Extract the (X, Y) coordinate from the center of the cell holding the provided text.  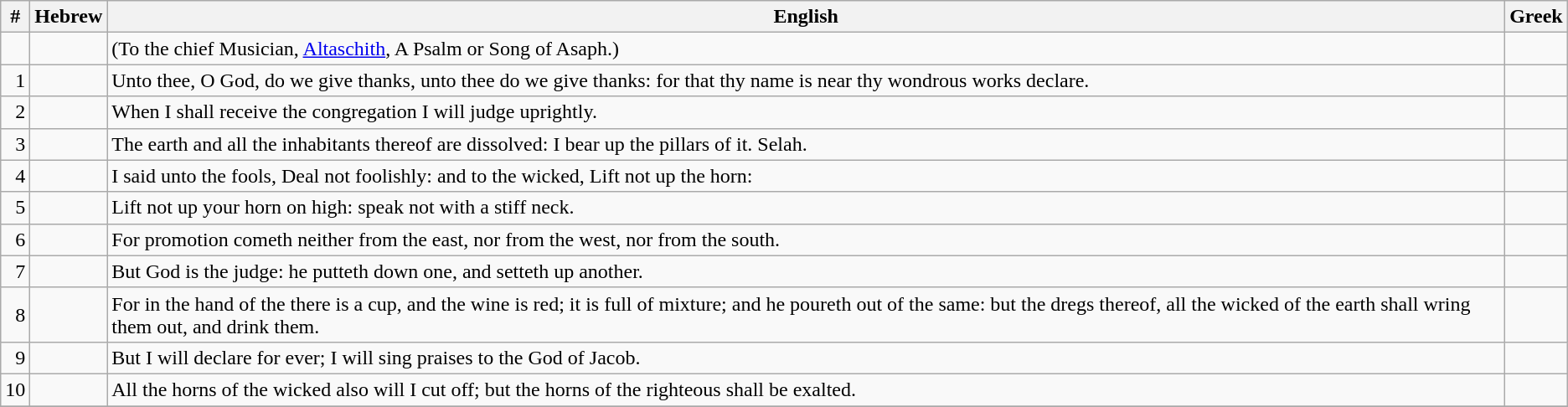
The earth and all the inhabitants thereof are dissolved: I bear up the pillars of it. Selah. (806, 144)
2 (15, 112)
Greek (1536, 17)
Hebrew (69, 17)
1 (15, 80)
9 (15, 358)
Lift not up your horn on high: speak not with a stiff neck. (806, 208)
For promotion cometh neither from the east, nor from the west, nor from the south. (806, 240)
6 (15, 240)
Unto thee, O God, do we give thanks, unto thee do we give thanks: for that thy name is near thy wondrous works declare. (806, 80)
I said unto the fools, Deal not foolishly: and to the wicked, Lift not up the horn: (806, 176)
But I will declare for ever; I will sing praises to the God of Jacob. (806, 358)
(To the chief Musician, Altaschith, A Psalm or Song of Asaph.) (806, 49)
When I shall receive the congregation I will judge uprightly. (806, 112)
5 (15, 208)
7 (15, 271)
10 (15, 389)
8 (15, 315)
4 (15, 176)
But God is the judge: he putteth down one, and setteth up another. (806, 271)
English (806, 17)
# (15, 17)
All the horns of the wicked also will I cut off; but the horns of the righteous shall be exalted. (806, 389)
3 (15, 144)
